Return the (x, y) coordinate for the center point of the cell that contains the specified text.  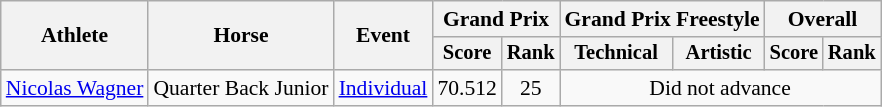
Event (384, 36)
Individual (384, 88)
Technical (616, 54)
Grand Prix Freestyle (662, 19)
25 (531, 88)
70.512 (466, 88)
Athlete (75, 36)
Did not advance (720, 88)
Grand Prix (496, 19)
Nicolas Wagner (75, 88)
Horse (240, 36)
Overall (823, 19)
Quarter Back Junior (240, 88)
Artistic (719, 54)
